Capture the cell that displays the provided text and extract its [X, Y] central coordinate. 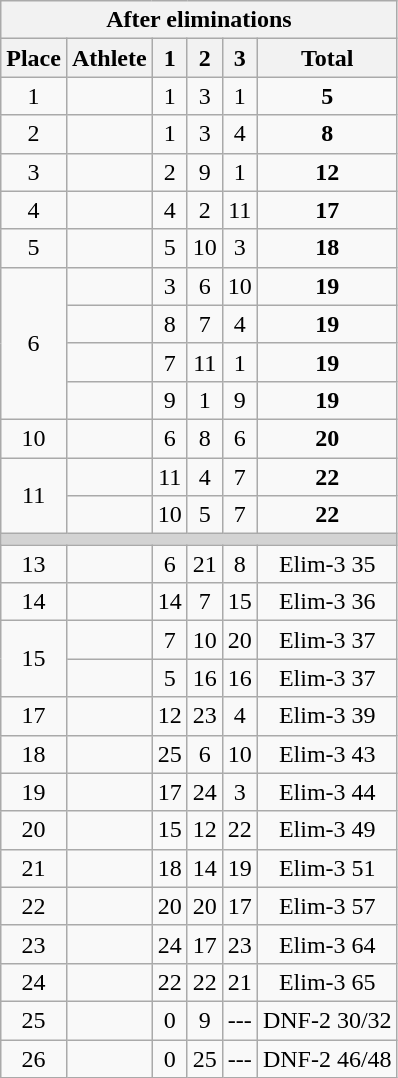
DNF-2 30/32 [327, 1020]
Total [327, 58]
Elim-3 57 [327, 906]
Elim-3 35 [327, 564]
Elim-3 51 [327, 868]
13 [34, 564]
Elim-3 36 [327, 602]
Elim-3 39 [327, 716]
26 [34, 1059]
After eliminations [199, 20]
Athlete [109, 58]
Elim-3 49 [327, 830]
DNF-2 46/48 [327, 1059]
Place [34, 58]
Elim-3 64 [327, 944]
Elim-3 44 [327, 792]
Elim-3 65 [327, 982]
Elim-3 43 [327, 754]
